Return the (x, y) coordinate for the center point of the cell that contains the specified text.  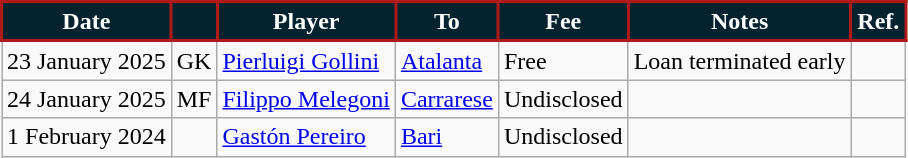
Carrarese (446, 99)
24 January 2025 (87, 99)
Bari (446, 137)
Ref. (878, 22)
1 February 2024 (87, 137)
GK (194, 60)
To (446, 22)
Date (87, 22)
Player (306, 22)
Pierluigi Gollini (306, 60)
Free (563, 60)
Atalanta (446, 60)
MF (194, 99)
Gastón Pereiro (306, 137)
Fee (563, 22)
Loan terminated early (740, 60)
Filippo Melegoni (306, 99)
23 January 2025 (87, 60)
Notes (740, 22)
